Scan for the cell matching the given text and deliver its [X, Y] coordinate at center. 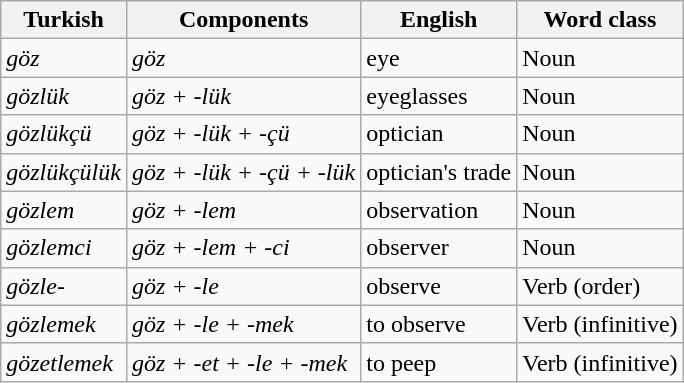
gözlemek [64, 324]
English [439, 20]
gözlem [64, 210]
göz + -le + -mek [243, 324]
to peep [439, 362]
Components [243, 20]
gözlükçü [64, 134]
gözlükçülük [64, 172]
optician [439, 134]
observation [439, 210]
to observe [439, 324]
optician's trade [439, 172]
eyeglasses [439, 96]
göz + -lem + -ci [243, 248]
gözetlemek [64, 362]
göz + -le [243, 286]
göz + -lük + -çü + -lük [243, 172]
gözlemci [64, 248]
Verb (order) [600, 286]
observer [439, 248]
göz + -lük + -çü [243, 134]
gözlük [64, 96]
Word class [600, 20]
göz + -et + -le + -mek [243, 362]
eye [439, 58]
gözle- [64, 286]
göz + -lük [243, 96]
Turkish [64, 20]
göz + -lem [243, 210]
observe [439, 286]
